Search for the cell housing the specified text and yield its [X, Y] center coordinate. 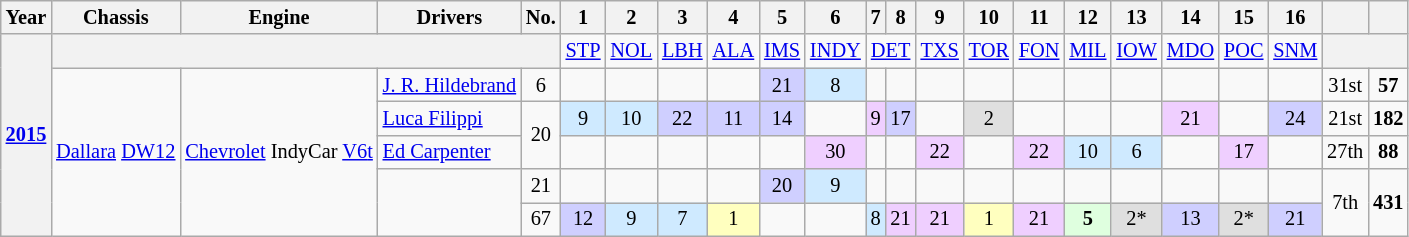
NOL [631, 51]
DET [891, 51]
TXS [940, 51]
88 [1388, 152]
IOW [1136, 51]
21st [1345, 118]
TOR [989, 51]
4 [734, 17]
SNM [1295, 51]
31st [1345, 85]
182 [1388, 118]
STP [584, 51]
7th [1345, 202]
POC [1244, 51]
INDY [836, 51]
30 [836, 152]
24 [1295, 118]
LBH [682, 51]
IMS [782, 51]
No. [541, 17]
Luca Filippi [450, 118]
MDO [1190, 51]
Chassis [116, 17]
FON [1039, 51]
J. R. Hildebrand [450, 85]
27th [1345, 152]
Year [26, 17]
Chevrolet IndyCar V6t [278, 152]
57 [1388, 85]
16 [1295, 17]
431 [1388, 202]
15 [1244, 17]
Engine [278, 17]
Ed Carpenter [450, 152]
MIL [1088, 51]
3 [682, 17]
ALA [734, 51]
67 [541, 219]
2015 [26, 135]
Dallara DW12 [116, 152]
Drivers [450, 17]
